Extract the [X, Y] coordinate from the center of the cell holding the provided text.  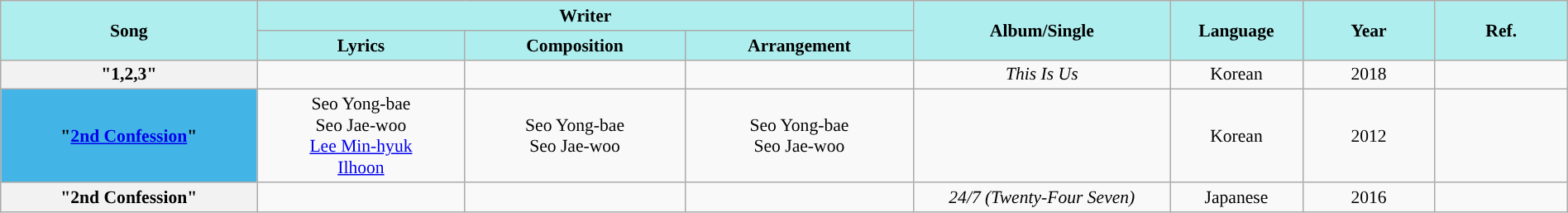
Album/Single [1042, 30]
"1,2,3" [129, 75]
Year [1369, 30]
Arrangement [799, 45]
24/7 (Twenty-Four Seven) [1042, 197]
2012 [1369, 136]
Lyrics [361, 45]
Seo Yong-baeSeo Jae-wooLee Min-hyukIlhoon [361, 136]
This Is Us [1042, 75]
Ref. [1501, 30]
2016 [1369, 197]
Song [129, 30]
2018 [1369, 75]
Composition [575, 45]
Language [1236, 30]
Japanese [1236, 197]
Writer [586, 16]
